Pinpoint the cell where the given text exists, returning its [x, y] midpoint coordinate. 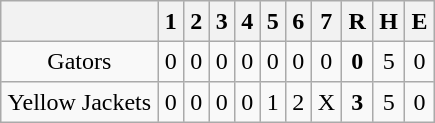
7 [326, 21]
H [389, 21]
4 [247, 21]
Yellow Jackets [80, 102]
E [420, 21]
X [326, 102]
Gators [80, 61]
R [358, 21]
6 [298, 21]
